Provide the (x, y) coordinate of the cell's center where the given text is located.  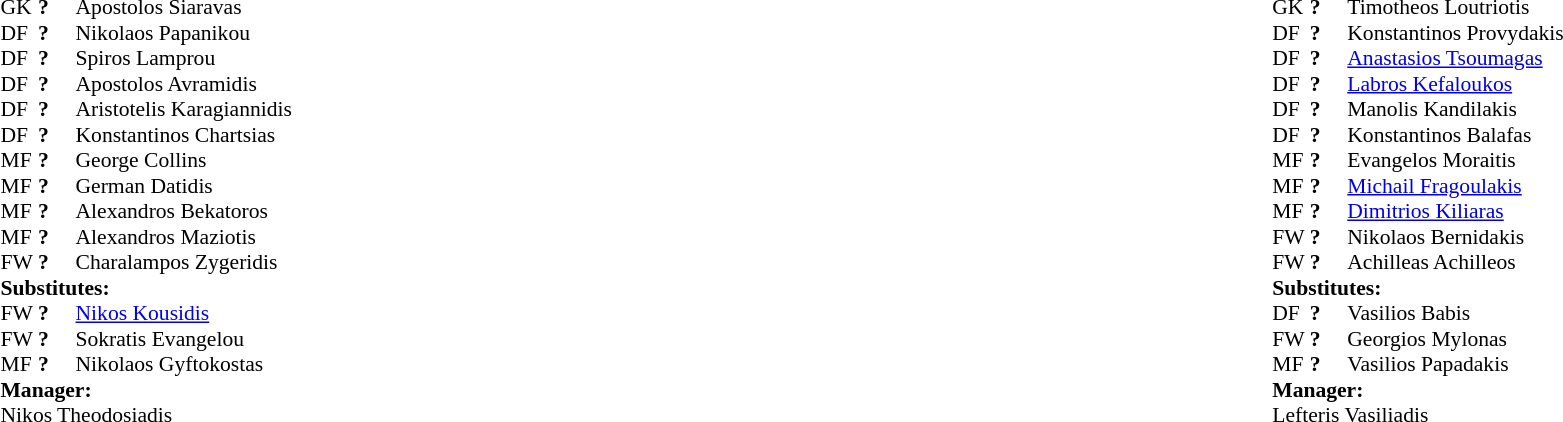
Alexandros Maziotis (184, 237)
Konstantinos Balafas (1455, 135)
Nikos Kousidis (184, 313)
Konstantinos Chartsias (184, 135)
Aristotelis Karagiannidis (184, 109)
Michail Fragoulakis (1455, 186)
German Datidis (184, 186)
Vasilios Papadakis (1455, 365)
Achilleas Achilleos (1455, 263)
Sokratis Evangelou (184, 339)
Konstantinos Provydakis (1455, 33)
Spiros Lamprou (184, 59)
Dimitrios Kiliaras (1455, 211)
Anastasios Tsoumagas (1455, 59)
Nikolaos Gyftokostas (184, 365)
Apostolos Avramidis (184, 84)
Evangelos Moraitis (1455, 161)
George Collins (184, 161)
Vasilios Babis (1455, 313)
Georgios Mylonas (1455, 339)
Alexandros Bekatoros (184, 211)
Labros Kefaloukos (1455, 84)
Manolis Kandilakis (1455, 109)
Nikolaos Bernidakis (1455, 237)
Nikolaos Papanikou (184, 33)
Charalampos Zygeridis (184, 263)
